Pinpoint the cell where the given text exists, returning its (x, y) midpoint coordinate. 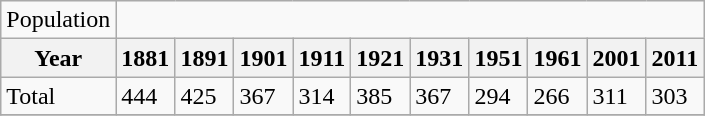
1881 (146, 58)
1951 (498, 58)
1921 (380, 58)
385 (380, 96)
425 (204, 96)
314 (322, 96)
1901 (264, 58)
Year (58, 58)
303 (675, 96)
1931 (440, 58)
Population (58, 20)
1961 (558, 58)
Total (58, 96)
1911 (322, 58)
266 (558, 96)
1891 (204, 58)
2011 (675, 58)
444 (146, 96)
311 (616, 96)
294 (498, 96)
2001 (616, 58)
